Scan for the cell matching the given text and deliver its [X, Y] coordinate at center. 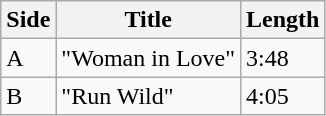
A [28, 58]
"Run Wild" [148, 96]
Title [148, 20]
B [28, 96]
Side [28, 20]
3:48 [283, 58]
4:05 [283, 96]
Length [283, 20]
"Woman in Love" [148, 58]
